Identify which cell holds the provided text, then report its [X, Y] central coordinate. 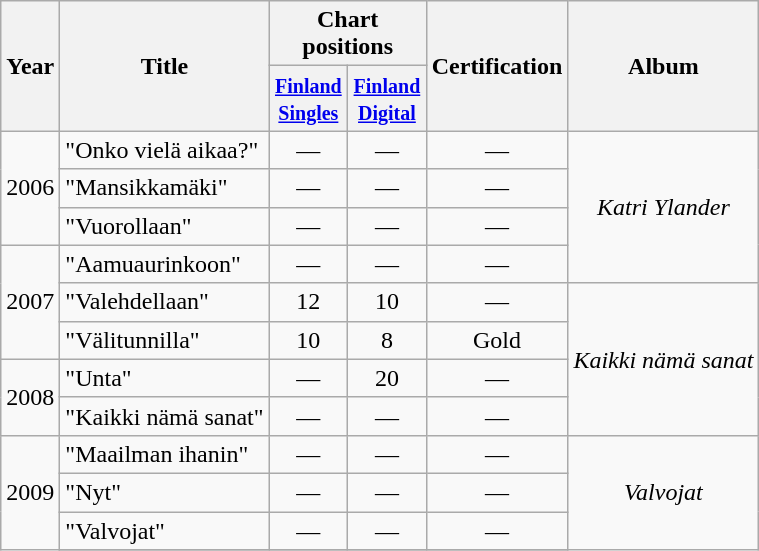
Finland Digital [388, 98]
Finland Singles [308, 98]
2009 [30, 492]
"Maailman ihanin" [164, 454]
"Mansikkamäki" [164, 188]
Year [30, 66]
"Välitunnilla" [164, 340]
2006 [30, 188]
Valvojat [664, 492]
Certification [497, 66]
"Valvojat" [164, 531]
Chart positions [348, 34]
Album [664, 66]
"Nyt" [164, 492]
Title [164, 66]
"Unta" [164, 378]
"Onko vielä aikaa?" [164, 150]
20 [388, 378]
8 [388, 340]
"Valehdellaan" [164, 302]
Kaikki nämä sanat [664, 359]
"Vuorollaan" [164, 226]
2007 [30, 302]
"Kaikki nämä sanat" [164, 416]
Gold [497, 340]
"Aamuaurinkoon" [164, 264]
12 [308, 302]
2008 [30, 397]
Katri Ylander [664, 207]
